Find where the given text appears and provide that cell's center as (X, Y) coordinate. 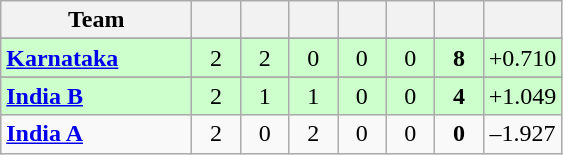
–1.927 (522, 134)
Karnataka (96, 58)
+1.049 (522, 96)
4 (460, 96)
India B (96, 96)
Team (96, 20)
India A (96, 134)
8 (460, 58)
+0.710 (522, 58)
